Find where the given text appears and provide that cell's center as (X, Y) coordinate. 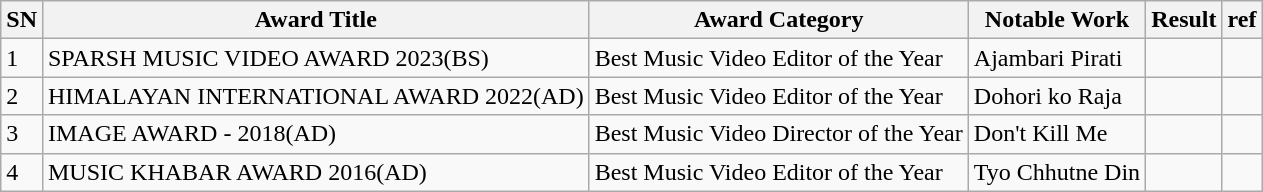
SN (22, 20)
Tyo Chhutne Din (1056, 172)
MUSIC KHABAR AWARD 2016(AD) (316, 172)
Notable Work (1056, 20)
2 (22, 96)
Award Category (778, 20)
SPARSH MUSIC VIDEO AWARD 2023(BS) (316, 58)
Result (1184, 20)
Ajambari Pirati (1056, 58)
IMAGE AWARD - 2018(AD) (316, 134)
4 (22, 172)
1 (22, 58)
Best Music Video Director of the Year (778, 134)
Don't Kill Me (1056, 134)
Dohori ko Raja (1056, 96)
HIMALAYAN INTERNATIONAL AWARD 2022(AD) (316, 96)
Award Title (316, 20)
ref (1242, 20)
3 (22, 134)
